Output the [X, Y] coordinate of the center of the cell containing the given text.  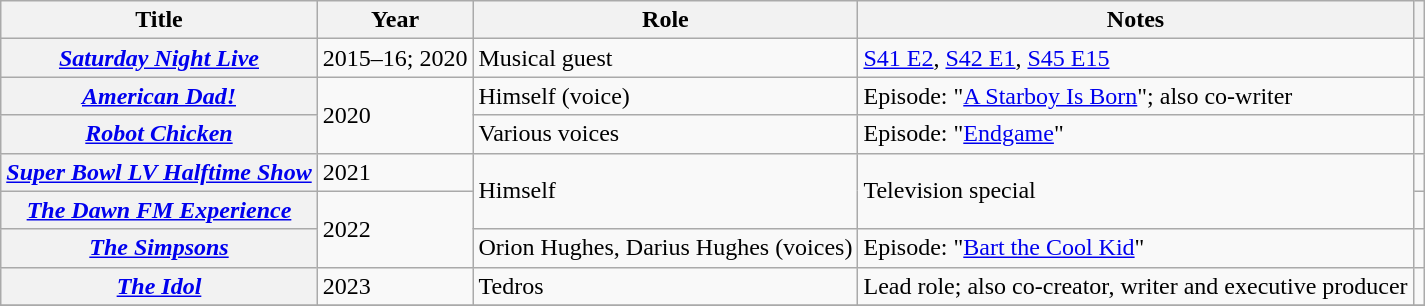
2021 [395, 172]
Orion Hughes, Darius Hughes (voices) [666, 248]
2015–16; 2020 [395, 58]
2020 [395, 115]
American Dad! [159, 96]
The Simpsons [159, 248]
Notes [1136, 20]
Title [159, 20]
Robot Chicken [159, 134]
The Dawn FM Experience [159, 210]
Television special [1136, 191]
The Idol [159, 286]
Musical guest [666, 58]
Super Bowl LV Halftime Show [159, 172]
Tedros [666, 286]
Episode: "A Starboy Is Born"; also co-writer [1136, 96]
Role [666, 20]
Year [395, 20]
2023 [395, 286]
Episode: "Endgame" [1136, 134]
S41 E2, S42 E1, S45 E15 [1136, 58]
Saturday Night Live [159, 58]
Himself [666, 191]
Various voices [666, 134]
Lead role; also co-creator, writer and executive producer [1136, 286]
Himself (voice) [666, 96]
Episode: "Bart the Cool Kid" [1136, 248]
2022 [395, 229]
